From the cell containing the given text, extract its center point as [X, Y] coordinate. 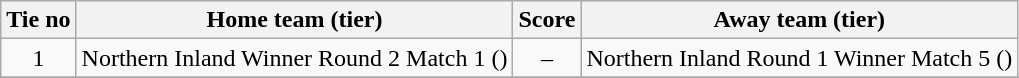
Score [547, 20]
Northern Inland Winner Round 2 Match 1 () [294, 58]
Home team (tier) [294, 20]
1 [38, 58]
Northern Inland Round 1 Winner Match 5 () [800, 58]
– [547, 58]
Away team (tier) [800, 20]
Tie no [38, 20]
